From the cell containing the given text, extract its center point as (X, Y) coordinate. 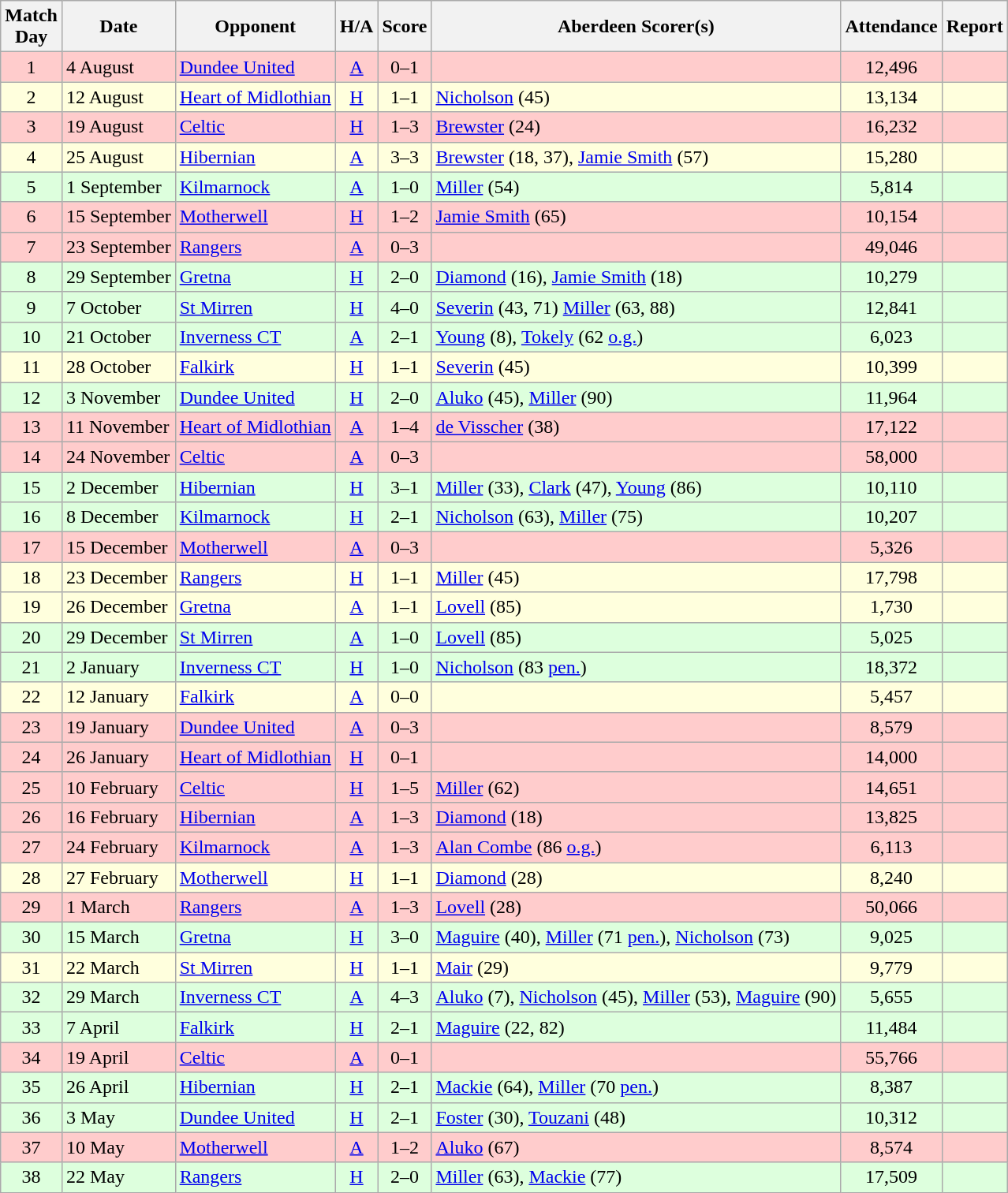
13,825 (891, 817)
6,023 (891, 337)
4–0 (405, 307)
1–4 (405, 427)
5,025 (891, 637)
8,240 (891, 878)
Aberdeen Scorer(s) (636, 27)
23 (32, 727)
5,655 (891, 997)
26 (32, 817)
24 February (118, 847)
9,779 (891, 967)
2 December (118, 487)
12,841 (891, 307)
3–3 (405, 157)
23 December (118, 577)
37 (32, 1147)
8,574 (891, 1147)
Miller (54) (636, 187)
49,046 (891, 247)
Diamond (28) (636, 878)
Severin (43, 71) Miller (63, 88) (636, 307)
Diamond (16), Jamie Smith (18) (636, 277)
15 December (118, 547)
7 October (118, 307)
12 (32, 397)
27 (32, 847)
Young (8), Tokely (62 o.g.) (636, 337)
14,000 (891, 757)
5 (32, 187)
1 (32, 67)
Opponent (256, 27)
18,372 (891, 667)
1–5 (405, 787)
28 October (118, 367)
Miller (45) (636, 577)
58,000 (891, 457)
8 December (118, 517)
10 February (118, 787)
12 August (118, 97)
Brewster (24) (636, 127)
5,326 (891, 547)
Brewster (18, 37), Jamie Smith (57) (636, 157)
Date (118, 27)
10 May (118, 1147)
Miller (33), Clark (47), Young (86) (636, 487)
8 (32, 277)
20 (32, 637)
1,730 (891, 607)
3 November (118, 397)
29 (32, 908)
Aluko (7), Nicholson (45), Miller (53), Maguire (90) (636, 997)
22 (32, 697)
3–1 (405, 487)
31 (32, 967)
17,122 (891, 427)
22 March (118, 967)
4 (32, 157)
13 (32, 427)
3–0 (405, 938)
Report (975, 27)
12 January (118, 697)
Nicholson (63), Miller (75) (636, 517)
24 November (118, 457)
21 (32, 667)
Maguire (22, 82) (636, 1027)
Alan Combe (86 o.g.) (636, 847)
22 May (118, 1177)
Score (405, 27)
33 (32, 1027)
21 October (118, 337)
50,066 (891, 908)
12,496 (891, 67)
11,484 (891, 1027)
3 May (118, 1117)
24 (32, 757)
26 December (118, 607)
38 (32, 1177)
0–0 (405, 697)
Aluko (67) (636, 1147)
10,399 (891, 367)
13,134 (891, 97)
1 September (118, 187)
5,457 (891, 697)
55,766 (891, 1057)
14,651 (891, 787)
15 March (118, 938)
28 (32, 878)
10,207 (891, 517)
16,232 (891, 127)
2 January (118, 667)
15 September (118, 217)
15 (32, 487)
Maguire (40), Miller (71 pen.), Nicholson (73) (636, 938)
10,110 (891, 487)
19 (32, 607)
19 January (118, 727)
4 August (118, 67)
36 (32, 1117)
10 (32, 337)
9,025 (891, 938)
26 January (118, 757)
17,509 (891, 1177)
16 February (118, 817)
8,387 (891, 1087)
18 (32, 577)
Foster (30), Touzani (48) (636, 1117)
Miller (62) (636, 787)
Lovell (28) (636, 908)
H/A (357, 27)
2 (32, 97)
7 April (118, 1027)
10,154 (891, 217)
11 November (118, 427)
14 (32, 457)
6,113 (891, 847)
15,280 (891, 157)
26 April (118, 1087)
35 (32, 1087)
19 August (118, 127)
1 March (118, 908)
5,814 (891, 187)
Nicholson (83 pen.) (636, 667)
29 March (118, 997)
3 (32, 127)
4–3 (405, 997)
Diamond (18) (636, 817)
11,964 (891, 397)
17 (32, 547)
17,798 (891, 577)
Aluko (45), Miller (90) (636, 397)
7 (32, 247)
32 (32, 997)
Attendance (891, 27)
Jamie Smith (65) (636, 217)
Match Day (32, 27)
27 February (118, 878)
Mair (29) (636, 967)
11 (32, 367)
8,579 (891, 727)
Severin (45) (636, 367)
19 April (118, 1057)
Mackie (64), Miller (70 pen.) (636, 1087)
10,312 (891, 1117)
25 August (118, 157)
6 (32, 217)
9 (32, 307)
10,279 (891, 277)
de Visscher (38) (636, 427)
30 (32, 938)
25 (32, 787)
Nicholson (45) (636, 97)
Miller (63), Mackie (77) (636, 1177)
29 December (118, 637)
16 (32, 517)
23 September (118, 247)
29 September (118, 277)
34 (32, 1057)
